Scan for the cell matching the given text and deliver its (x, y) coordinate at center. 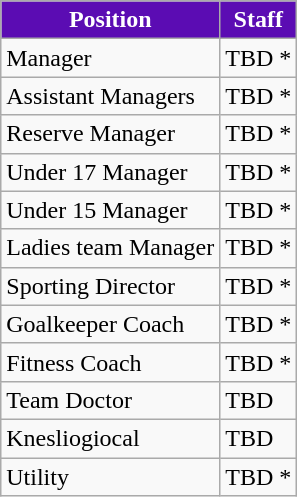
Goalkeeper Coach (110, 324)
Position (110, 20)
Sporting Director (110, 286)
Manager (110, 58)
Staff (258, 20)
Fitness Coach (110, 362)
Ladies team Manager (110, 248)
Knesliogiocal (110, 438)
Utility (110, 477)
Team Doctor (110, 400)
Assistant Managers (110, 96)
Under 15 Manager (110, 210)
Reserve Manager (110, 134)
Under 17 Manager (110, 172)
